Extract the [X, Y] coordinate from the center of the cell holding the provided text.  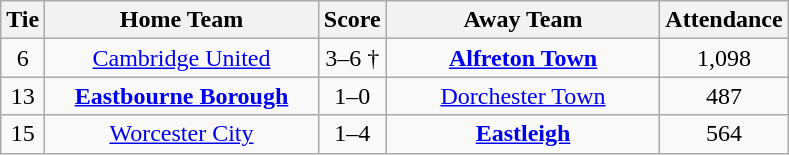
Tie [23, 20]
15 [23, 134]
1–0 [352, 96]
13 [23, 96]
1–4 [352, 134]
6 [23, 58]
Eastbourne Borough [182, 96]
564 [724, 134]
Score [352, 20]
Eastleigh [523, 134]
Worcester City [182, 134]
Attendance [724, 20]
1,098 [724, 58]
Dorchester Town [523, 96]
Alfreton Town [523, 58]
3–6 † [352, 58]
Away Team [523, 20]
487 [724, 96]
Home Team [182, 20]
Cambridge United [182, 58]
